Search for the cell housing the specified text and yield its [x, y] center coordinate. 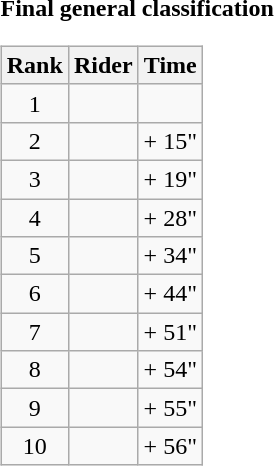
8 [34, 370]
4 [34, 217]
3 [34, 179]
+ 56" [170, 446]
+ 19" [170, 179]
5 [34, 256]
+ 15" [170, 141]
6 [34, 294]
+ 55" [170, 408]
7 [34, 332]
Time [170, 65]
+ 51" [170, 332]
9 [34, 408]
+ 28" [170, 217]
1 [34, 103]
Rank [34, 65]
+ 54" [170, 370]
+ 34" [170, 256]
Rider [103, 65]
10 [34, 446]
2 [34, 141]
+ 44" [170, 294]
